Identify which cell holds the provided text, then report its (X, Y) central coordinate. 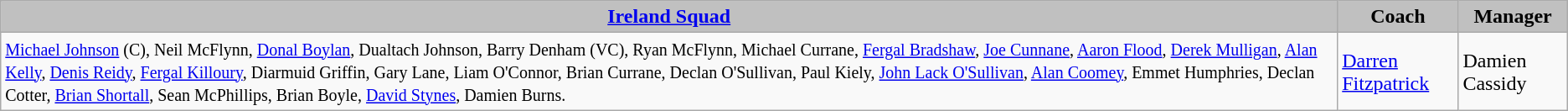
Darren Fitzpatrick (1398, 71)
Damien Cassidy (1513, 71)
Coach (1398, 17)
Ireland Squad (669, 17)
Manager (1513, 17)
